From the cell containing the given text, extract its center point as (x, y) coordinate. 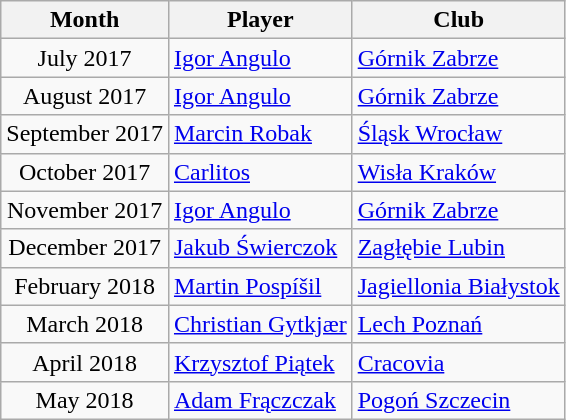
November 2017 (85, 210)
Krzysztof Piątek (260, 362)
Śląsk Wrocław (458, 134)
Month (85, 20)
Player (260, 20)
July 2017 (85, 58)
Wisła Kraków (458, 172)
Martin Pospíšil (260, 286)
Zagłębie Lubin (458, 248)
Adam Frączczak (260, 400)
Cracovia (458, 362)
April 2018 (85, 362)
March 2018 (85, 324)
August 2017 (85, 96)
Carlitos (260, 172)
February 2018 (85, 286)
Pogoń Szczecin (458, 400)
Jakub Świerczok (260, 248)
Christian Gytkjær (260, 324)
May 2018 (85, 400)
Marcin Robak (260, 134)
October 2017 (85, 172)
September 2017 (85, 134)
Lech Poznań (458, 324)
Club (458, 20)
Jagiellonia Białystok (458, 286)
December 2017 (85, 248)
